Identify which cell holds the provided text, then report its [X, Y] central coordinate. 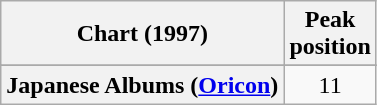
Chart (1997) [142, 34]
Japanese Albums (Oricon) [142, 85]
Peakposition [330, 34]
11 [330, 85]
